Output the [X, Y] coordinate of the center of the cell containing the given text.  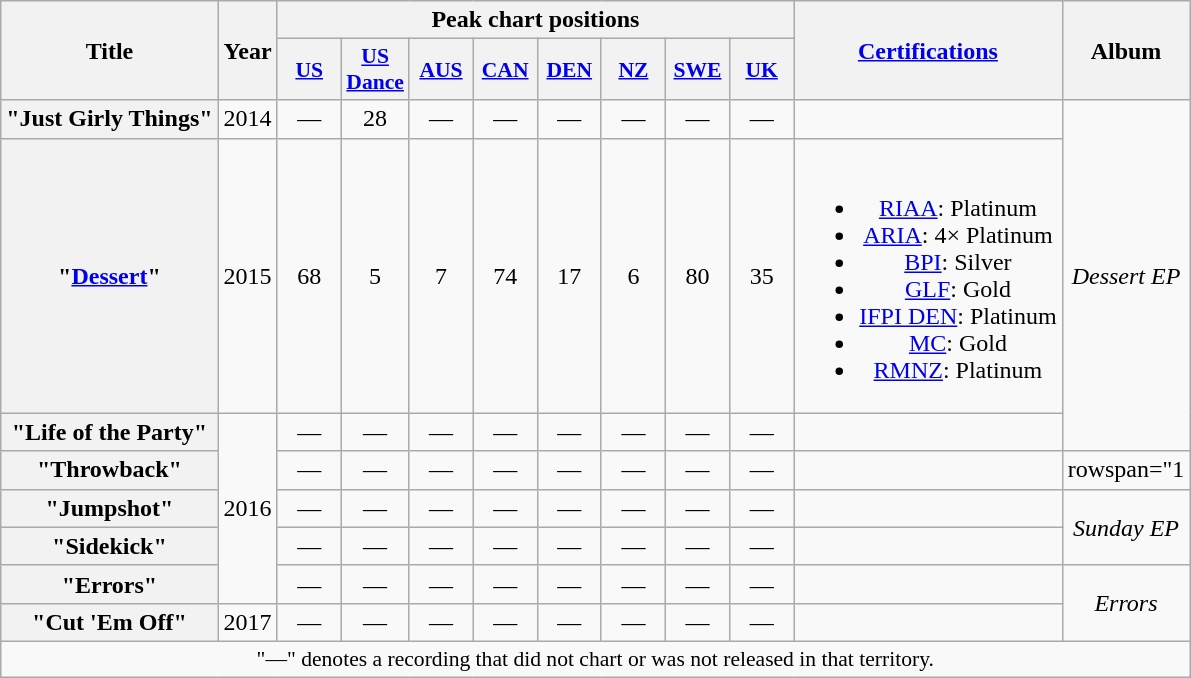
2016 [248, 508]
"Dessert" [110, 276]
Album [1126, 50]
"Throwback" [110, 470]
rowspan="1 [1126, 470]
68 [309, 276]
Peak chart positions [536, 20]
US Dance [375, 70]
CAN [505, 70]
Sunday EP [1126, 527]
NZ [633, 70]
Year [248, 50]
UK [762, 70]
17 [569, 276]
2014 [248, 119]
DEN [569, 70]
35 [762, 276]
2015 [248, 276]
AUS [441, 70]
Errors [1126, 603]
7 [441, 276]
28 [375, 119]
US [309, 70]
RIAA: PlatinumARIA: 4× PlatinumBPI: SilverGLF: GoldIFPI DEN: PlatinumMC: GoldRMNZ: Platinum [928, 276]
74 [505, 276]
SWE [697, 70]
Certifications [928, 50]
5 [375, 276]
2017 [248, 622]
80 [697, 276]
"Jumpshot" [110, 508]
6 [633, 276]
"Life of the Party" [110, 432]
"Cut 'Em Off" [110, 622]
"—" denotes a recording that did not chart or was not released in that territory. [596, 659]
"Just Girly Things" [110, 119]
"Errors" [110, 584]
"Sidekick" [110, 546]
Title [110, 50]
Dessert EP [1126, 276]
